Pinpoint the cell where the given text exists, returning its (X, Y) midpoint coordinate. 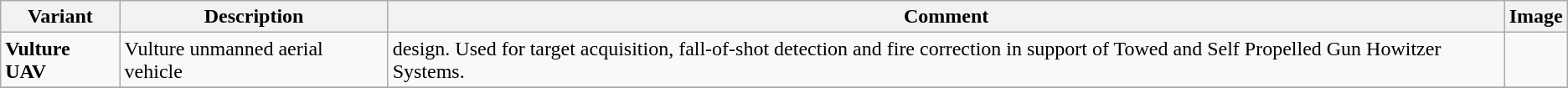
design. Used for target acquisition, fall-of-shot detection and fire correction in support of Towed and Self Propelled Gun Howitzer Systems. (946, 60)
Description (254, 17)
Vulture unmanned aerial vehicle (254, 60)
Variant (60, 17)
Vulture UAV (60, 60)
Image (1536, 17)
Comment (946, 17)
